Provide the [X, Y] coordinate of the cell's center where the given text is located.  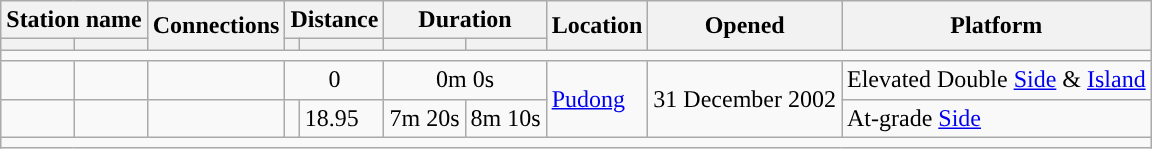
Elevated Double Side & Island [997, 80]
0m 0s [465, 80]
Location [597, 26]
Distance [334, 20]
Platform [997, 26]
18.95 [342, 118]
Station name [74, 20]
0 [334, 80]
Opened [745, 26]
Pudong [597, 99]
31 December 2002 [745, 99]
At-grade Side [997, 118]
Duration [465, 20]
8m 10s [506, 118]
Connections [216, 26]
7m 20s [424, 118]
